Search for the cell housing the specified text and yield its (X, Y) center coordinate. 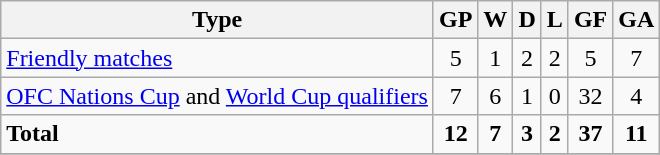
D (527, 20)
3 (527, 134)
4 (636, 96)
12 (455, 134)
GF (590, 20)
OFC Nations Cup and World Cup qualifiers (218, 96)
GP (455, 20)
Friendly matches (218, 58)
11 (636, 134)
L (554, 20)
Type (218, 20)
GA (636, 20)
32 (590, 96)
W (496, 20)
0 (554, 96)
6 (496, 96)
37 (590, 134)
Total (218, 134)
